Detect which cell encompasses the target text, then output its (X, Y) center coordinate. 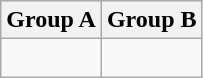
Group B (152, 20)
Group A (52, 20)
